Extract the [X, Y] coordinate from the center of the cell holding the provided text.  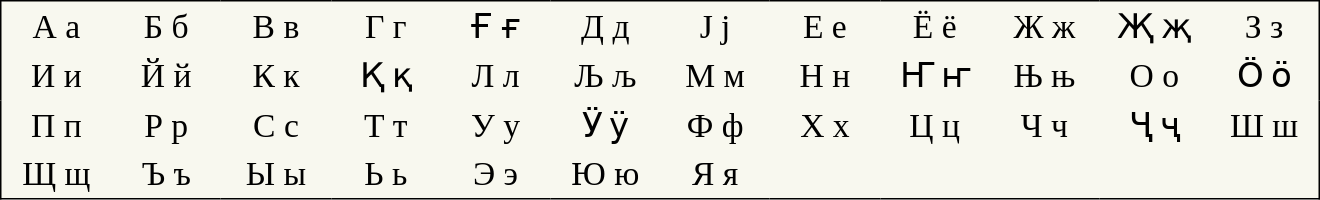
Ҷ ҷ [1154, 125]
У у [496, 125]
К к [276, 76]
И и [56, 76]
Ъ ъ [166, 174]
М м [715, 76]
Ь ь [386, 174]
Г г [386, 26]
Н н [825, 76]
Х х [825, 125]
Ё ё [935, 26]
Ҥ ҥ [935, 76]
Л л [496, 76]
В в [276, 26]
Ч ч [1045, 125]
А а [56, 26]
Я я [715, 174]
Ӱ ӱ [605, 125]
Ғ ғ [496, 26]
Е е [825, 26]
Ю ю [605, 174]
З з [1264, 26]
Й й [166, 76]
Њ њ [1045, 76]
Т т [386, 125]
С с [276, 125]
Д д [605, 26]
Љ љ [605, 76]
Ј ј [715, 26]
Ӧ ӧ [1264, 76]
П п [56, 125]
Ф ф [715, 125]
Ш ш [1264, 125]
Җ җ [1154, 26]
О о [1154, 76]
Э э [496, 174]
Р р [166, 125]
Ц ц [935, 125]
Ы ы [276, 174]
Б б [166, 26]
Щ щ [56, 174]
Ж ж [1045, 26]
Қ қ [386, 76]
